Pinpoint the cell where the given text exists, returning its (X, Y) midpoint coordinate. 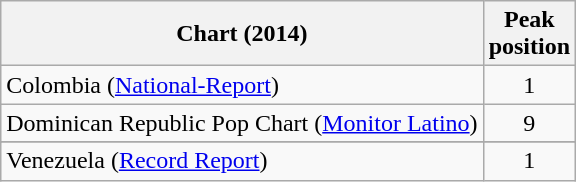
Colombia (National-Report) (242, 85)
Venezuela (Record Report) (242, 161)
Dominican Republic Pop Chart (Monitor Latino) (242, 123)
9 (529, 123)
Peakposition (529, 34)
Chart (2014) (242, 34)
